Determine the (x, y) coordinate at the center of the cell enclosing the given text.  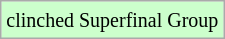
clinched Superfinal Group (112, 20)
